Return the (X, Y) coordinate for the center point of the cell that contains the specified text.  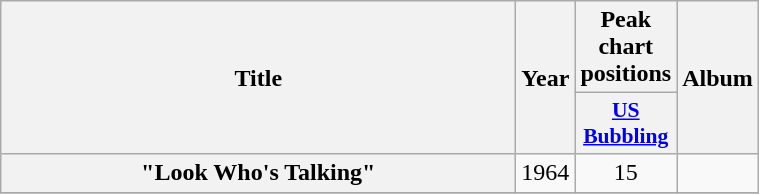
USBubbling (626, 124)
Year (546, 78)
1964 (546, 173)
"Look Who's Talking" (258, 173)
Album (718, 78)
15 (626, 173)
Title (258, 78)
Peakchartpositions (626, 47)
